For the text-containing cell, return its midpoint in [x, y] coordinate format. 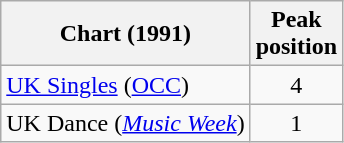
Chart (1991) [126, 34]
UK Singles (OCC) [126, 85]
Peakposition [296, 34]
4 [296, 85]
1 [296, 123]
UK Dance (Music Week) [126, 123]
